For the text-containing cell, return its midpoint in [x, y] coordinate format. 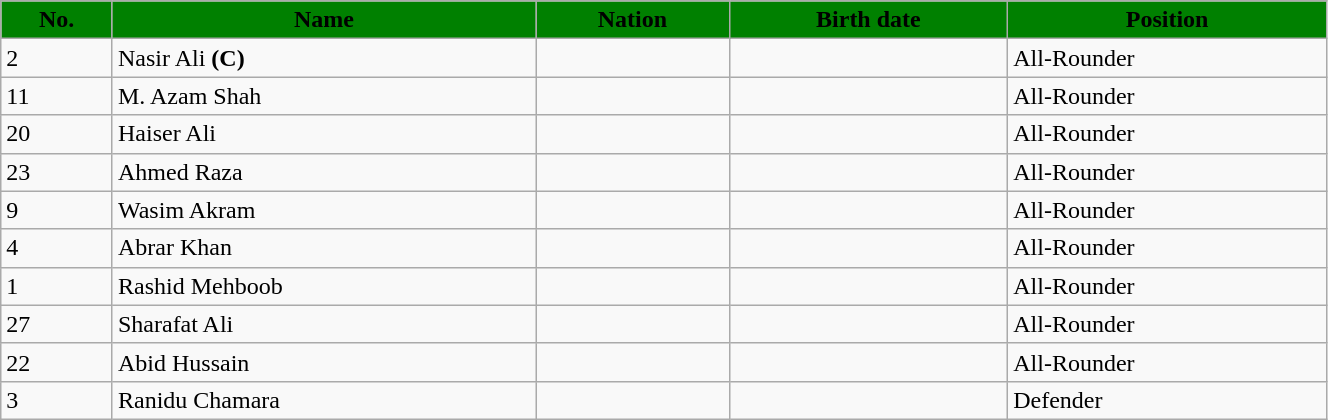
M. Azam Shah [324, 96]
Nation [633, 20]
Wasim Akram [324, 210]
11 [57, 96]
Position [1168, 20]
20 [57, 134]
2 [57, 58]
9 [57, 210]
Birth date [868, 20]
Nasir Ali (C) [324, 58]
Sharafat Ali [324, 324]
Ahmed Raza [324, 172]
23 [57, 172]
No. [57, 20]
27 [57, 324]
Abrar Khan [324, 248]
Abid Hussain [324, 362]
Name [324, 20]
4 [57, 248]
3 [57, 400]
Haiser Ali [324, 134]
Rashid Mehboob [324, 286]
Defender [1168, 400]
1 [57, 286]
22 [57, 362]
Ranidu Chamara [324, 400]
